Return (X, Y) of the center of cell containing provided text 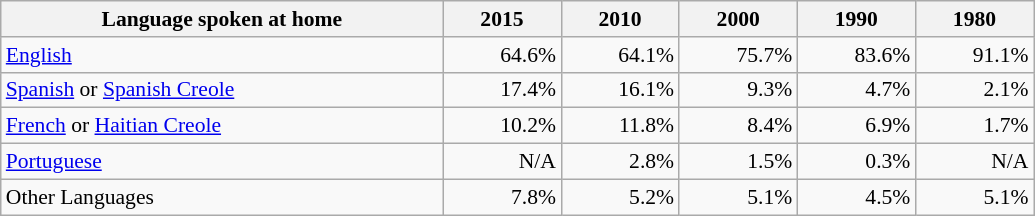
Spanish or Spanish Creole (222, 90)
1980 (974, 19)
11.8% (620, 126)
Language spoken at home (222, 19)
5.2% (620, 197)
1.5% (738, 162)
75.7% (738, 55)
6.9% (856, 126)
64.6% (502, 55)
4.7% (856, 90)
French or Haitian Creole (222, 126)
8.4% (738, 126)
2015 (502, 19)
1990 (856, 19)
Portuguese (222, 162)
2010 (620, 19)
1.7% (974, 126)
4.5% (856, 197)
64.1% (620, 55)
0.3% (856, 162)
9.3% (738, 90)
7.8% (502, 197)
91.1% (974, 55)
English (222, 55)
2.8% (620, 162)
83.6% (856, 55)
17.4% (502, 90)
2.1% (974, 90)
Other Languages (222, 197)
10.2% (502, 126)
2000 (738, 19)
16.1% (620, 90)
